Scan for the cell matching the given text and deliver its [X, Y] coordinate at center. 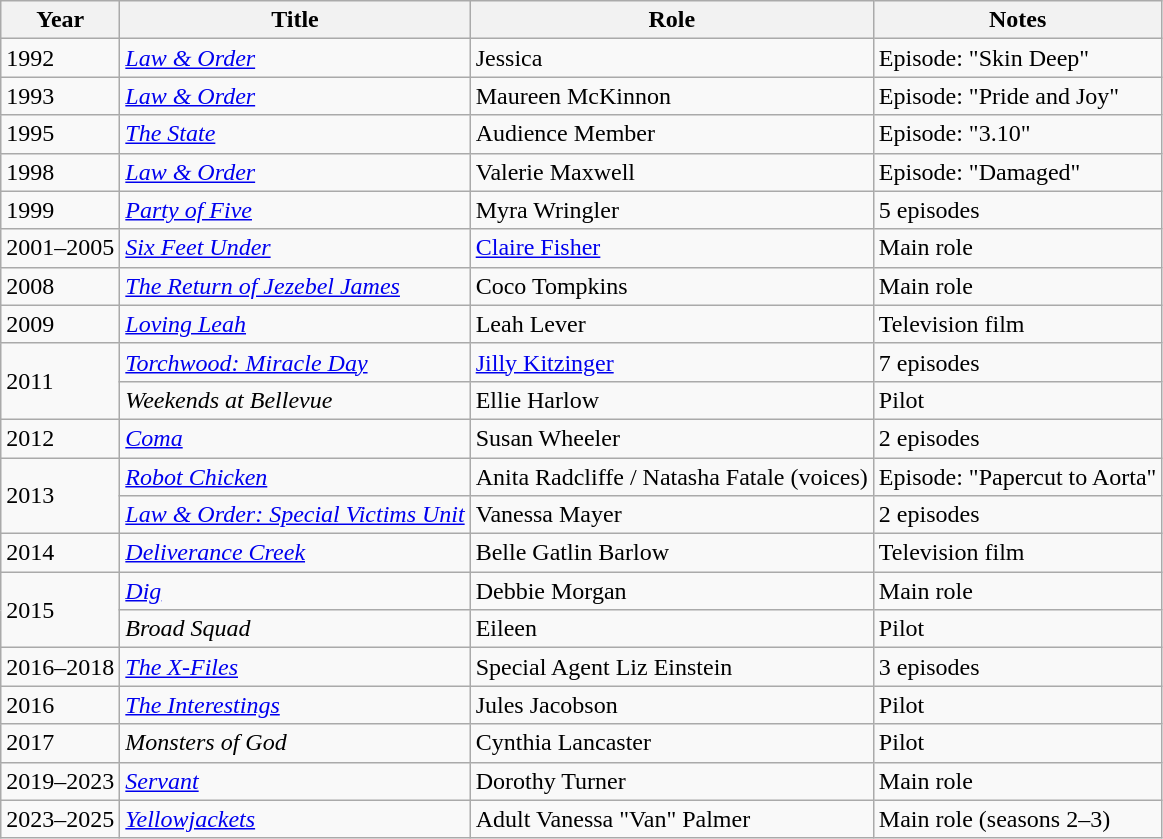
Ellie Harlow [672, 400]
2012 [60, 438]
Dorothy Turner [672, 781]
Role [672, 20]
Audience Member [672, 134]
Debbie Morgan [672, 591]
Yellowjackets [295, 819]
Maureen McKinnon [672, 96]
1992 [60, 58]
1999 [60, 210]
Monsters of God [295, 743]
Dig [295, 591]
Notes [1018, 20]
The Interestings [295, 705]
Robot Chicken [295, 477]
2013 [60, 496]
7 episodes [1018, 362]
2016–2018 [60, 667]
The X-Files [295, 667]
Torchwood: Miracle Day [295, 362]
5 episodes [1018, 210]
Jules Jacobson [672, 705]
Belle Gatlin Barlow [672, 553]
2009 [60, 324]
2008 [60, 286]
Weekends at Bellevue [295, 400]
Claire Fisher [672, 248]
Title [295, 20]
Eileen [672, 629]
Episode: "Papercut to Aorta" [1018, 477]
2001–2005 [60, 248]
Law & Order: Special Victims Unit [295, 515]
Adult Vanessa "Van" Palmer [672, 819]
Susan Wheeler [672, 438]
Cynthia Lancaster [672, 743]
The Return of Jezebel James [295, 286]
Six Feet Under [295, 248]
Anita Radcliffe / Natasha Fatale (voices) [672, 477]
Jessica [672, 58]
1998 [60, 172]
Broad Squad [295, 629]
2016 [60, 705]
Party of Five [295, 210]
Leah Lever [672, 324]
Episode: "Damaged" [1018, 172]
Main role (seasons 2–3) [1018, 819]
Deliverance Creek [295, 553]
Loving Leah [295, 324]
2015 [60, 610]
The State [295, 134]
Special Agent Liz Einstein [672, 667]
Valerie Maxwell [672, 172]
2023–2025 [60, 819]
Jilly Kitzinger [672, 362]
3 episodes [1018, 667]
Vanessa Mayer [672, 515]
Year [60, 20]
2019–2023 [60, 781]
Episode: "Skin Deep" [1018, 58]
Episode: "3.10" [1018, 134]
2011 [60, 381]
Episode: "Pride and Joy" [1018, 96]
1993 [60, 96]
Servant [295, 781]
2014 [60, 553]
Coco Tompkins [672, 286]
2017 [60, 743]
Coma [295, 438]
1995 [60, 134]
Myra Wringler [672, 210]
